Return the [x, y] coordinate for the center point of the cell that contains the specified text.  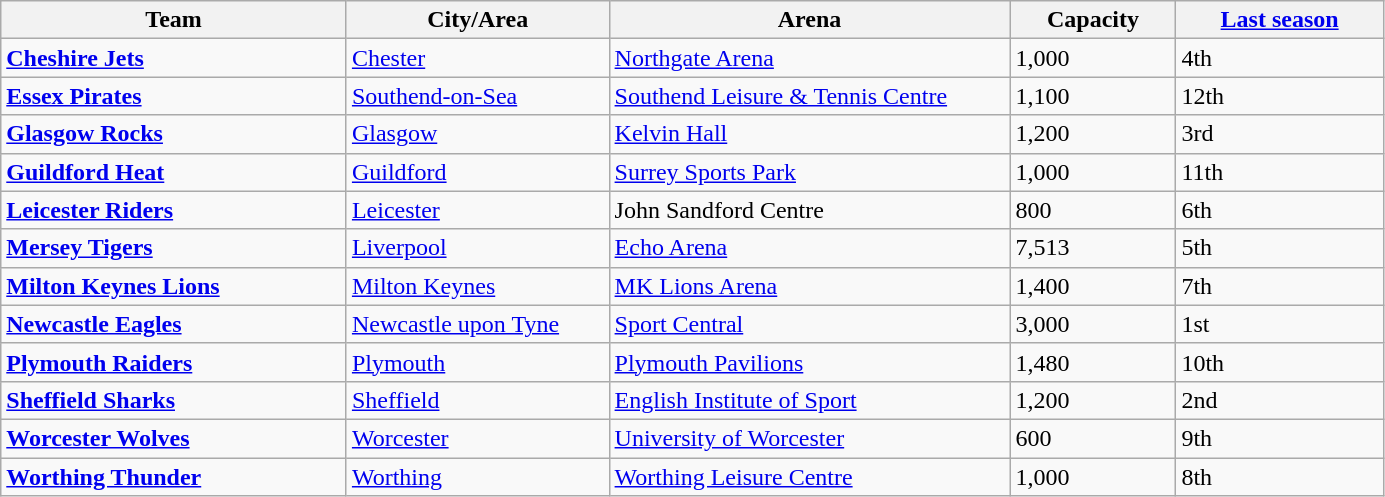
2nd [1280, 400]
Team [174, 20]
University of Worcester [810, 438]
Echo Arena [810, 248]
Plymouth Pavilions [810, 362]
Mersey Tigers [174, 248]
Cheshire Jets [174, 58]
John Sandford Centre [810, 210]
1,400 [1093, 286]
Worthing Leisure Centre [810, 477]
Leicester Riders [174, 210]
1,100 [1093, 96]
Leicester [478, 210]
600 [1093, 438]
Worthing Thunder [174, 477]
Chester [478, 58]
Southend Leisure & Tennis Centre [810, 96]
8th [1280, 477]
Plymouth Raiders [174, 362]
1st [1280, 324]
5th [1280, 248]
Essex Pirates [174, 96]
Newcastle Eagles [174, 324]
10th [1280, 362]
7th [1280, 286]
Guildford Heat [174, 172]
Arena [810, 20]
3rd [1280, 134]
Worthing [478, 477]
Sport Central [810, 324]
800 [1093, 210]
City/Area [478, 20]
7,513 [1093, 248]
Milton Keynes Lions [174, 286]
Southend-on-Sea [478, 96]
Glasgow Rocks [174, 134]
Liverpool [478, 248]
Glasgow [478, 134]
Guildford [478, 172]
Northgate Arena [810, 58]
English Institute of Sport [810, 400]
Sheffield [478, 400]
Capacity [1093, 20]
1,480 [1093, 362]
Surrey Sports Park [810, 172]
Milton Keynes [478, 286]
Last season [1280, 20]
11th [1280, 172]
12th [1280, 96]
9th [1280, 438]
Kelvin Hall [810, 134]
Sheffield Sharks [174, 400]
3,000 [1093, 324]
Plymouth [478, 362]
MK Lions Arena [810, 286]
4th [1280, 58]
6th [1280, 210]
Worcester [478, 438]
Newcastle upon Tyne [478, 324]
Worcester Wolves [174, 438]
